Return the [x, y] coordinate for the center point of the cell that contains the specified text.  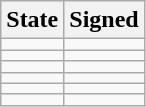
State [32, 20]
Signed [104, 20]
